Search for the cell housing the specified text and yield its (x, y) center coordinate. 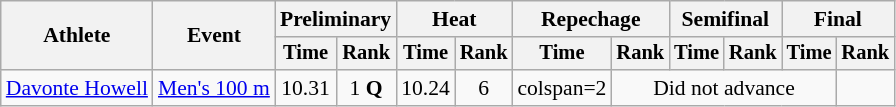
Final (838, 19)
10.24 (426, 88)
Men's 100 m (214, 88)
Did not advance (724, 88)
colspan=2 (562, 88)
1 Q (366, 88)
Davonte Howell (77, 88)
Semifinal (725, 19)
Heat (454, 19)
Repechage (590, 19)
10.31 (306, 88)
6 (484, 88)
Athlete (77, 36)
Preliminary (336, 19)
Event (214, 36)
